For the text-containing cell, return its midpoint in (X, Y) coordinate format. 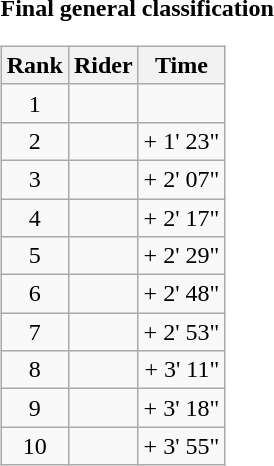
3 (34, 179)
1 (34, 103)
4 (34, 217)
9 (34, 408)
Rider (103, 65)
+ 2' 29" (182, 256)
+ 3' 18" (182, 408)
+ 3' 11" (182, 370)
5 (34, 256)
6 (34, 294)
+ 2' 17" (182, 217)
7 (34, 332)
+ 2' 53" (182, 332)
10 (34, 446)
Rank (34, 65)
+ 2' 07" (182, 179)
+ 2' 48" (182, 294)
+ 1' 23" (182, 141)
8 (34, 370)
Time (182, 65)
+ 3' 55" (182, 446)
2 (34, 141)
